Identify which cell holds the provided text, then report its [x, y] central coordinate. 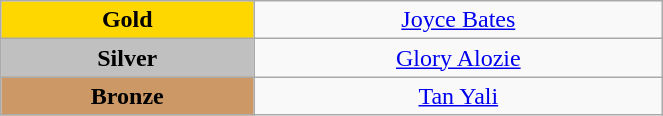
Joyce Bates [458, 20]
Bronze [128, 96]
Gold [128, 20]
Tan Yali [458, 96]
Glory Alozie [458, 58]
Silver [128, 58]
